Detect which cell encompasses the target text, then output its (X, Y) center coordinate. 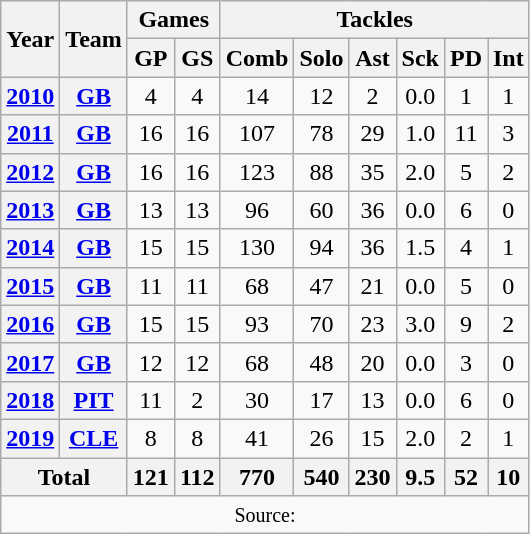
20 (372, 362)
2015 (30, 286)
21 (372, 286)
130 (257, 248)
PD (466, 58)
41 (257, 438)
Ast (372, 58)
2018 (30, 400)
2010 (30, 96)
Games (174, 20)
1.0 (420, 134)
52 (466, 477)
Year (30, 39)
10 (509, 477)
78 (322, 134)
Solo (322, 58)
Int (509, 58)
540 (322, 477)
26 (322, 438)
GP (150, 58)
17 (322, 400)
Tackles (374, 20)
2016 (30, 324)
93 (257, 324)
1.5 (420, 248)
48 (322, 362)
70 (322, 324)
2019 (30, 438)
107 (257, 134)
14 (257, 96)
60 (322, 210)
Sck (420, 58)
2014 (30, 248)
GS (197, 58)
9 (466, 324)
30 (257, 400)
112 (197, 477)
23 (372, 324)
123 (257, 172)
Source: (265, 515)
96 (257, 210)
2011 (30, 134)
2017 (30, 362)
3.0 (420, 324)
2012 (30, 172)
770 (257, 477)
Team (94, 39)
94 (322, 248)
PIT (94, 400)
Total (64, 477)
121 (150, 477)
Comb (257, 58)
230 (372, 477)
35 (372, 172)
47 (322, 286)
29 (372, 134)
CLE (94, 438)
2013 (30, 210)
88 (322, 172)
9.5 (420, 477)
